For the text-containing cell, return its midpoint in (X, Y) coordinate format. 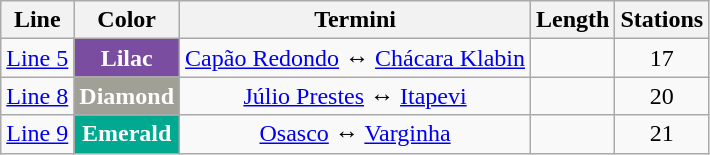
17 (662, 58)
Osasco ↔ Varginha (356, 134)
Diamond (127, 96)
Length (573, 20)
Line (38, 20)
21 (662, 134)
20 (662, 96)
Line 5 (38, 58)
Color (127, 20)
Capão Redondo ↔ Chácara Klabin (356, 58)
Stations (662, 20)
Emerald (127, 134)
Lilac (127, 58)
Line 8 (38, 96)
Júlio Prestes ↔ Itapevi (356, 96)
Termini (356, 20)
Line 9 (38, 134)
